Return [x, y] of the center of cell containing provided text 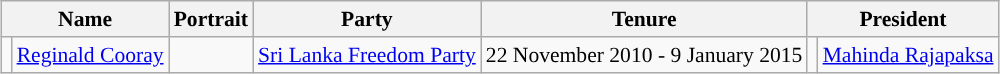
Party [367, 19]
Reginald Cooray [90, 55]
Tenure [644, 19]
Name [84, 19]
President [902, 19]
Sri Lanka Freedom Party [367, 55]
Portrait [211, 19]
22 November 2010 - 9 January 2015 [644, 55]
Mahinda Rajapaksa [908, 55]
